Provide the (X, Y) coordinate of the cell's center where the given text is located.  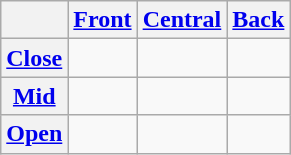
Mid (34, 96)
Back (258, 20)
Front (102, 20)
Open (34, 134)
Close (34, 58)
Central (182, 20)
